Find where the given text appears and provide that cell's center as [X, Y] coordinate. 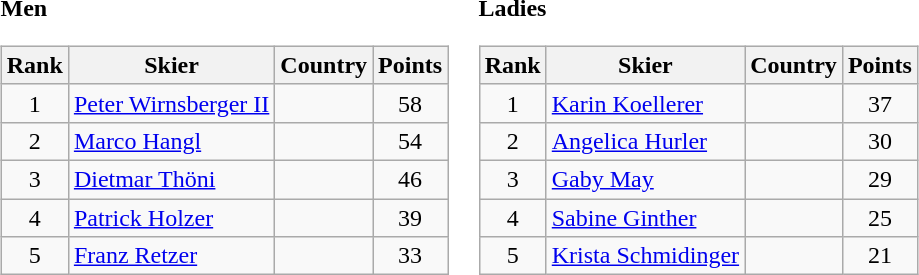
30 [880, 141]
Karin Koellerer [645, 103]
46 [410, 179]
33 [410, 256]
39 [410, 217]
29 [880, 179]
Peter Wirnsberger II [171, 103]
Krista Schmidinger [645, 256]
25 [880, 217]
Patrick Holzer [171, 217]
Sabine Ginther [645, 217]
58 [410, 103]
Angelica Hurler [645, 141]
21 [880, 256]
37 [880, 103]
Marco Hangl [171, 141]
54 [410, 141]
Dietmar Thöni [171, 179]
Franz Retzer [171, 256]
Gaby May [645, 179]
